Output the (X, Y) coordinate of the center of the cell containing the given text.  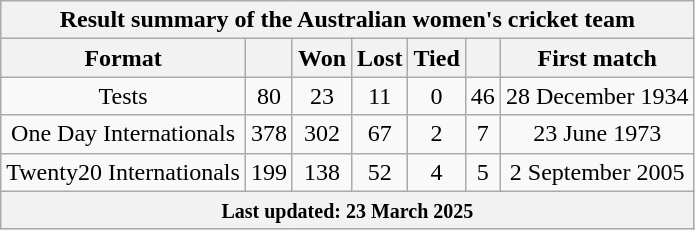
138 (322, 172)
67 (380, 134)
46 (482, 96)
0 (436, 96)
One Day Internationals (124, 134)
2 (436, 134)
2 September 2005 (597, 172)
Won (322, 58)
302 (322, 134)
23 June 1973 (597, 134)
4 (436, 172)
11 (380, 96)
28 December 1934 (597, 96)
5 (482, 172)
Result summary of the Australian women's cricket team (348, 20)
199 (268, 172)
Format (124, 58)
First match (597, 58)
Lost (380, 58)
23 (322, 96)
378 (268, 134)
Twenty20 Internationals (124, 172)
Last updated: 23 March 2025 (348, 210)
Tied (436, 58)
80 (268, 96)
Tests (124, 96)
7 (482, 134)
52 (380, 172)
